For the text-containing cell, return its midpoint in [x, y] coordinate format. 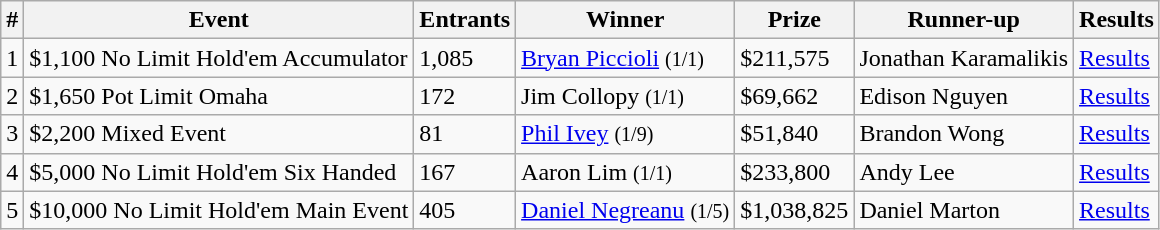
$5,000 No Limit Hold'em Six Handed [219, 172]
$1,100 No Limit Hold'em Accumulator [219, 58]
Phil Ivey (1/9) [626, 134]
$2,200 Mixed Event [219, 134]
Entrants [465, 20]
405 [465, 210]
167 [465, 172]
4 [12, 172]
81 [465, 134]
Andy Lee [964, 172]
Edison Nguyen [964, 96]
$10,000 No Limit Hold'em Main Event [219, 210]
$1,650 Pot Limit Omaha [219, 96]
5 [12, 210]
$1,038,825 [794, 210]
Daniel Marton [964, 210]
Winner [626, 20]
Jim Collopy (1/1) [626, 96]
Event [219, 20]
Bryan Piccioli (1/1) [626, 58]
1 [12, 58]
Brandon Wong [964, 134]
Aaron Lim (1/1) [626, 172]
Daniel Negreanu (1/5) [626, 210]
3 [12, 134]
Jonathan Karamalikis [964, 58]
2 [12, 96]
# [12, 20]
$69,662 [794, 96]
172 [465, 96]
Runner-up [964, 20]
$211,575 [794, 58]
1,085 [465, 58]
$51,840 [794, 134]
$233,800 [794, 172]
Prize [794, 20]
